Detect which cell encompasses the target text, then output its (X, Y) center coordinate. 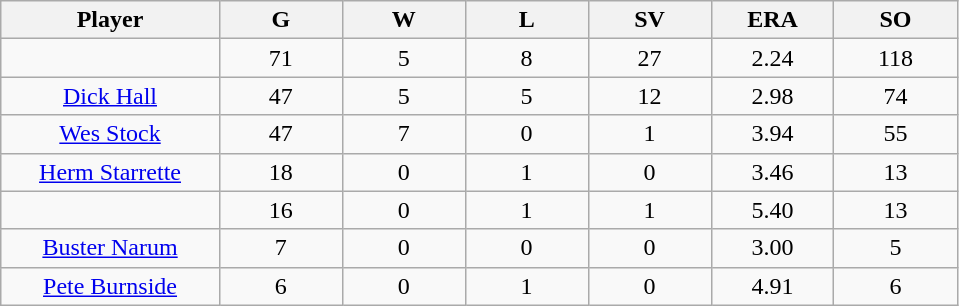
Buster Narum (110, 248)
5.40 (772, 210)
71 (280, 58)
Pete Burnside (110, 286)
G (280, 20)
3.94 (772, 134)
W (404, 20)
55 (896, 134)
8 (526, 58)
3.46 (772, 172)
Herm Starrette (110, 172)
12 (650, 96)
L (526, 20)
3.00 (772, 248)
SV (650, 20)
Wes Stock (110, 134)
18 (280, 172)
2.98 (772, 96)
4.91 (772, 286)
ERA (772, 20)
2.24 (772, 58)
Dick Hall (110, 96)
Player (110, 20)
74 (896, 96)
SO (896, 20)
16 (280, 210)
27 (650, 58)
118 (896, 58)
